Identify which cell holds the provided text, then report its (x, y) central coordinate. 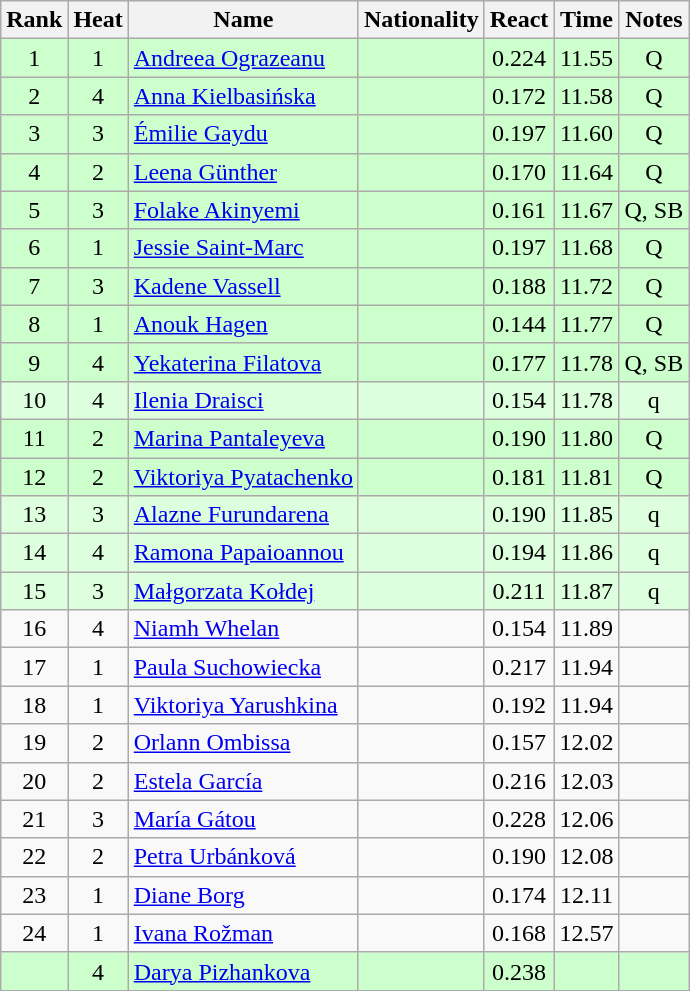
19 (34, 743)
0.211 (519, 591)
11.77 (586, 324)
Leena Günther (243, 172)
Małgorzata Kołdej (243, 591)
Petra Urbánková (243, 857)
Viktoriya Yarushkina (243, 705)
12.03 (586, 781)
Viktoriya Pyatachenko (243, 477)
0.172 (519, 96)
0.192 (519, 705)
Anouk Hagen (243, 324)
Name (243, 20)
11.80 (586, 438)
11 (34, 438)
15 (34, 591)
0.217 (519, 667)
0.194 (519, 553)
Orlann Ombissa (243, 743)
12.57 (586, 933)
Niamh Whelan (243, 629)
Andreea Ograzeanu (243, 58)
Folake Akinyemi (243, 210)
11.58 (586, 96)
12.02 (586, 743)
Notes (654, 20)
14 (34, 553)
Kadene Vassell (243, 286)
11.67 (586, 210)
11.72 (586, 286)
11.64 (586, 172)
12.11 (586, 895)
16 (34, 629)
React (519, 20)
0.170 (519, 172)
11.89 (586, 629)
12.06 (586, 819)
21 (34, 819)
Diane Borg (243, 895)
20 (34, 781)
10 (34, 400)
0.188 (519, 286)
Heat (98, 20)
0.161 (519, 210)
22 (34, 857)
17 (34, 667)
Alazne Furundarena (243, 515)
Jessie Saint-Marc (243, 248)
0.174 (519, 895)
11.68 (586, 248)
11.60 (586, 134)
Rank (34, 20)
María Gátou (243, 819)
0.238 (519, 971)
Ivana Rožman (243, 933)
Time (586, 20)
0.181 (519, 477)
Darya Pizhankova (243, 971)
Yekaterina Filatova (243, 362)
11.86 (586, 553)
5 (34, 210)
23 (34, 895)
Estela García (243, 781)
0.144 (519, 324)
8 (34, 324)
0.216 (519, 781)
Nationality (421, 20)
0.168 (519, 933)
0.157 (519, 743)
Ramona Papaioannou (243, 553)
0.224 (519, 58)
18 (34, 705)
9 (34, 362)
11.81 (586, 477)
11.87 (586, 591)
6 (34, 248)
Marina Pantaleyeva (243, 438)
0.228 (519, 819)
24 (34, 933)
13 (34, 515)
Émilie Gaydu (243, 134)
12.08 (586, 857)
Anna Kielbasińska (243, 96)
11.55 (586, 58)
12 (34, 477)
Paula Suchowiecka (243, 667)
7 (34, 286)
11.85 (586, 515)
0.177 (519, 362)
Ilenia Draisci (243, 400)
